Extract the (X, Y) coordinate from the center of the cell holding the provided text.  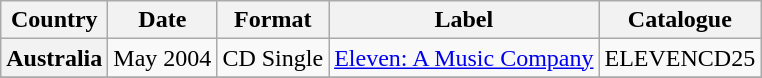
Country (54, 20)
CD Single (273, 58)
Format (273, 20)
Catalogue (680, 20)
Label (464, 20)
ELEVENCD25 (680, 58)
Date (162, 20)
Australia (54, 58)
Eleven: A Music Company (464, 58)
May 2004 (162, 58)
